Locate the cell with the specified text and output its [x, y] center coordinate. 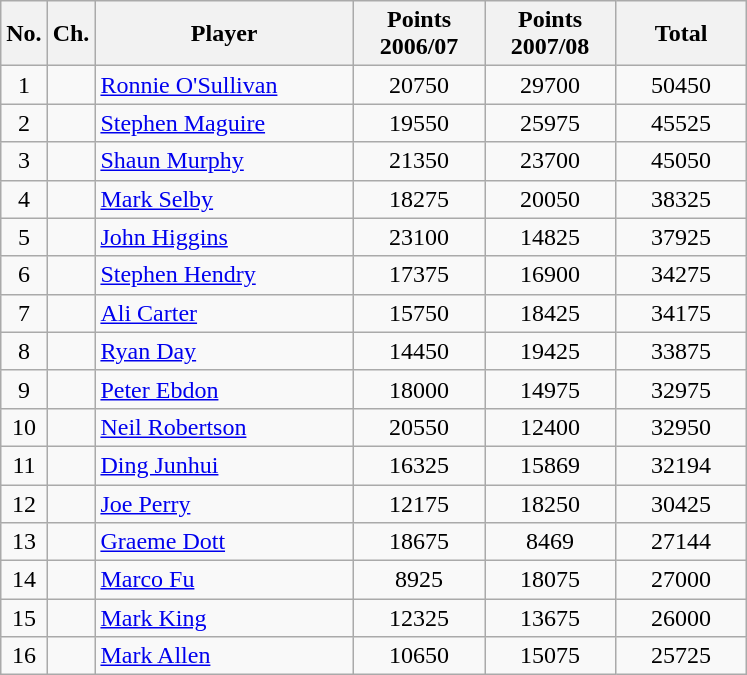
2 [24, 123]
50450 [682, 85]
16325 [418, 465]
19425 [550, 351]
23700 [550, 161]
27000 [682, 580]
8469 [550, 542]
3 [24, 161]
32975 [682, 389]
14975 [550, 389]
12400 [550, 427]
Points 2006/07 [418, 34]
Stephen Maguire [224, 123]
16 [24, 656]
32950 [682, 427]
11 [24, 465]
15075 [550, 656]
18075 [550, 580]
45050 [682, 161]
16900 [550, 275]
37925 [682, 237]
John Higgins [224, 237]
18425 [550, 313]
Marco Fu [224, 580]
Peter Ebdon [224, 389]
15869 [550, 465]
33875 [682, 351]
Points 2007/08 [550, 34]
21350 [418, 161]
10 [24, 427]
34275 [682, 275]
12175 [418, 503]
20750 [418, 85]
45525 [682, 123]
Ali Carter [224, 313]
18000 [418, 389]
Mark Allen [224, 656]
Player [224, 34]
Stephen Hendry [224, 275]
Joe Perry [224, 503]
10650 [418, 656]
25725 [682, 656]
25975 [550, 123]
30425 [682, 503]
Shaun Murphy [224, 161]
12 [24, 503]
Ronnie O'Sullivan [224, 85]
13675 [550, 618]
Mark King [224, 618]
18275 [418, 199]
1 [24, 85]
34175 [682, 313]
9 [24, 389]
15750 [418, 313]
20050 [550, 199]
Ryan Day [224, 351]
13 [24, 542]
Ch. [71, 34]
Neil Robertson [224, 427]
15 [24, 618]
6 [24, 275]
7 [24, 313]
14450 [418, 351]
20550 [418, 427]
18675 [418, 542]
17375 [418, 275]
29700 [550, 85]
14825 [550, 237]
8 [24, 351]
5 [24, 237]
27144 [682, 542]
4 [24, 199]
Graeme Dott [224, 542]
32194 [682, 465]
Ding Junhui [224, 465]
26000 [682, 618]
8925 [418, 580]
23100 [418, 237]
No. [24, 34]
14 [24, 580]
18250 [550, 503]
38325 [682, 199]
12325 [418, 618]
19550 [418, 123]
Total [682, 34]
Mark Selby [224, 199]
